Determine the (x, y) coordinate at the center of the cell enclosing the given text.  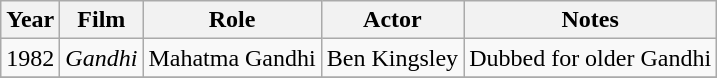
Mahatma Gandhi (232, 58)
Film (102, 20)
Gandhi (102, 58)
Dubbed for older Gandhi (590, 58)
Role (232, 20)
Actor (392, 20)
1982 (30, 58)
Notes (590, 20)
Year (30, 20)
Ben Kingsley (392, 58)
